Extract the (x, y) coordinate from the center of the cell holding the provided text.  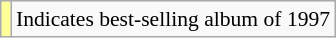
Indicates best-selling album of 1997 (173, 19)
